From the cell containing the given text, extract its center point as [X, Y] coordinate. 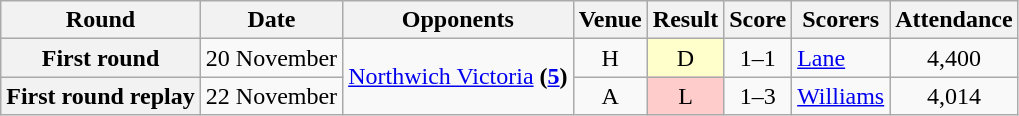
First round [101, 58]
1–3 [758, 96]
L [685, 96]
Attendance [954, 20]
Lane [841, 58]
4,014 [954, 96]
20 November [271, 58]
Williams [841, 96]
Score [758, 20]
22 November [271, 96]
Northwich Victoria (5) [458, 77]
H [610, 58]
Scorers [841, 20]
D [685, 58]
Date [271, 20]
1–1 [758, 58]
First round replay [101, 96]
Round [101, 20]
4,400 [954, 58]
Venue [610, 20]
A [610, 96]
Opponents [458, 20]
Result [685, 20]
